Determine the [X, Y] coordinate at the center of the cell enclosing the given text.  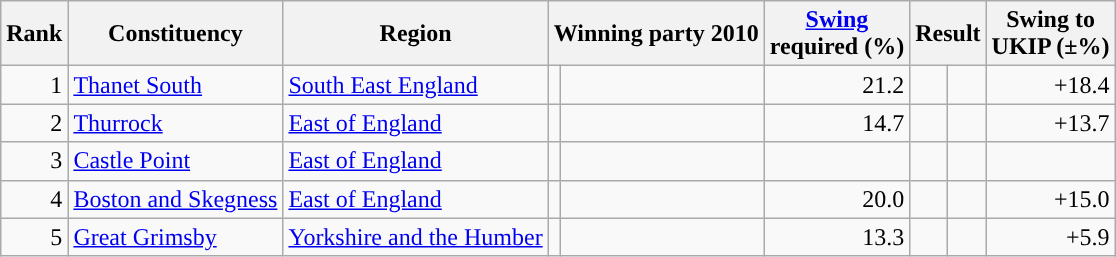
Yorkshire and the Humber [416, 237]
Rank [34, 34]
+5.9 [1050, 237]
13.3 [837, 237]
2 [34, 123]
21.2 [837, 85]
Castle Point [176, 161]
Swingrequired (%) [837, 34]
5 [34, 237]
South East England [416, 85]
Result [948, 34]
1 [34, 85]
Thurrock [176, 123]
+15.0 [1050, 199]
20.0 [837, 199]
3 [34, 161]
Boston and Skegness [176, 199]
Constituency [176, 34]
14.7 [837, 123]
Region [416, 34]
+13.7 [1050, 123]
Thanet South [176, 85]
+18.4 [1050, 85]
Winning party 2010 [656, 34]
Great Grimsby [176, 237]
4 [34, 199]
Swing toUKIP (±%) [1050, 34]
